For the text-containing cell, return its midpoint in [X, Y] coordinate format. 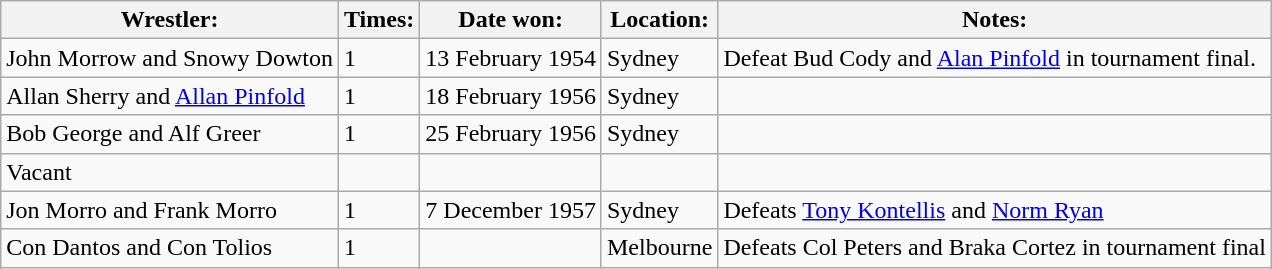
Allan Sherry and Allan Pinfold [170, 96]
John Morrow and Snowy Dowton [170, 58]
Bob George and Alf Greer [170, 134]
18 February 1956 [511, 96]
Notes: [995, 20]
Defeat Bud Cody and Alan Pinfold in tournament final. [995, 58]
Wrestler: [170, 20]
7 December 1957 [511, 210]
Location: [659, 20]
25 February 1956 [511, 134]
13 February 1954 [511, 58]
Vacant [170, 172]
Melbourne [659, 248]
Date won: [511, 20]
Defeats Tony Kontellis and Norm Ryan [995, 210]
Defeats Col Peters and Braka Cortez in tournament final [995, 248]
Times: [378, 20]
Con Dantos and Con Tolios [170, 248]
Jon Morro and Frank Morro [170, 210]
